Determine the [x, y] coordinate at the center of the cell enclosing the given text.  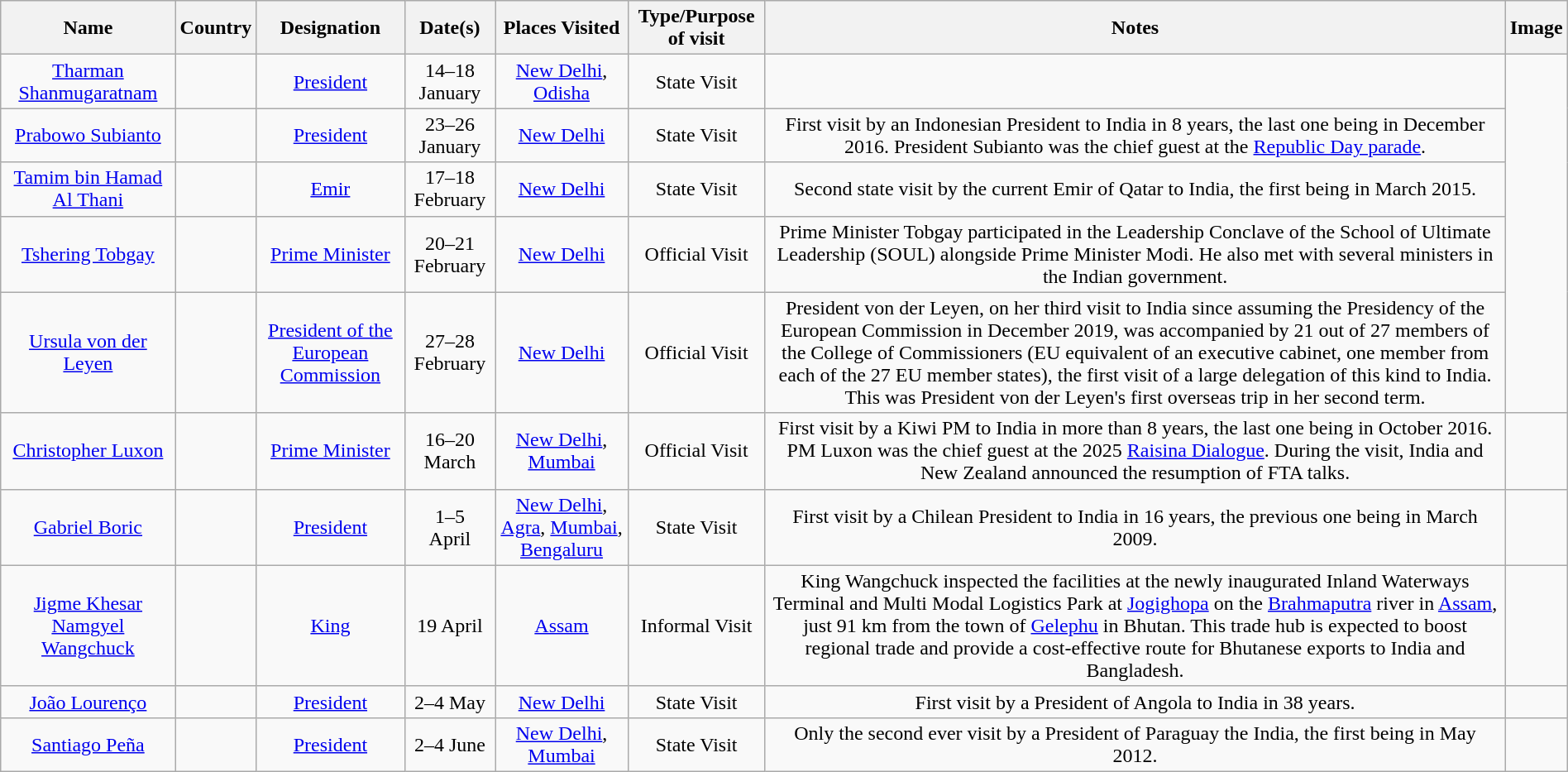
Date(s) [450, 28]
New Delhi, Agra, Mumbai, Bengaluru [562, 527]
Emir [331, 189]
20–21 February [450, 254]
23–26 January [450, 136]
17–18 February [450, 189]
Tamim bin Hamad Al Thani [88, 189]
Ursula von der Leyen [88, 352]
João Lourenço [88, 702]
Jigme Khesar Namgyel Wangchuck [88, 626]
Prabowo Subianto [88, 136]
27–28 February [450, 352]
14–18 January [450, 81]
Notes [1135, 28]
Tharman Shanmugaratnam [88, 81]
Informal Visit [696, 626]
Gabriel Boric [88, 527]
First visit by a President of Angola to India in 38 years. [1135, 702]
1–5April [450, 527]
Designation [331, 28]
First visit by a Chilean President to India in 16 years, the previous one being in March 2009. [1135, 527]
New Delhi, Odisha [562, 81]
2–4 June [450, 745]
Only the second ever visit by a President of Paraguay the India, the first being in May 2012. [1135, 745]
19 April [450, 626]
Santiago Peña [88, 745]
Christopher Luxon [88, 451]
Country [216, 28]
King [331, 626]
Name [88, 28]
Second state visit by the current Emir of Qatar to India, the first being in March 2015. [1135, 189]
Image [1537, 28]
President of the European Commission [331, 352]
Tshering Tobgay [88, 254]
Assam [562, 626]
Places Visited [562, 28]
16–20 March [450, 451]
Type/Purpose of visit [696, 28]
2–4 May [450, 702]
